Provide the (X, Y) coordinate of the cell's center where the given text is located.  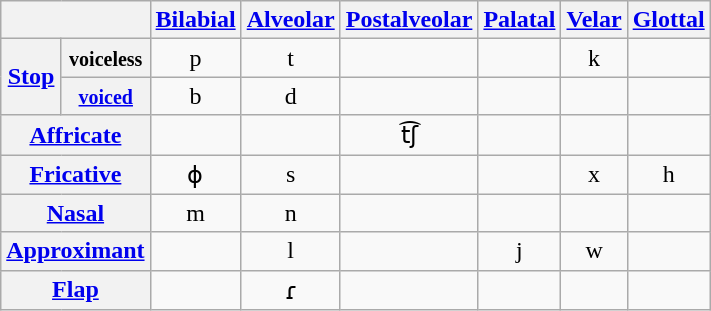
Alveolar (290, 20)
d (290, 96)
ɸ (196, 174)
Affricate (76, 135)
j (520, 251)
Flap (76, 290)
t͡ʃ (409, 135)
Palatal (520, 20)
n (290, 213)
p (196, 58)
Bilabial (196, 20)
h (668, 174)
Postalveolar (409, 20)
Fricative (76, 174)
Nasal (76, 213)
t (290, 58)
Stop (32, 77)
s (290, 174)
ɾ (290, 290)
voiceless (106, 58)
Glottal (668, 20)
b (196, 96)
voiced (106, 96)
l (290, 251)
x (594, 174)
Velar (594, 20)
k (594, 58)
Approximant (76, 251)
m (196, 213)
w (594, 251)
